Determine the [x, y] coordinate at the center of the cell enclosing the given text.  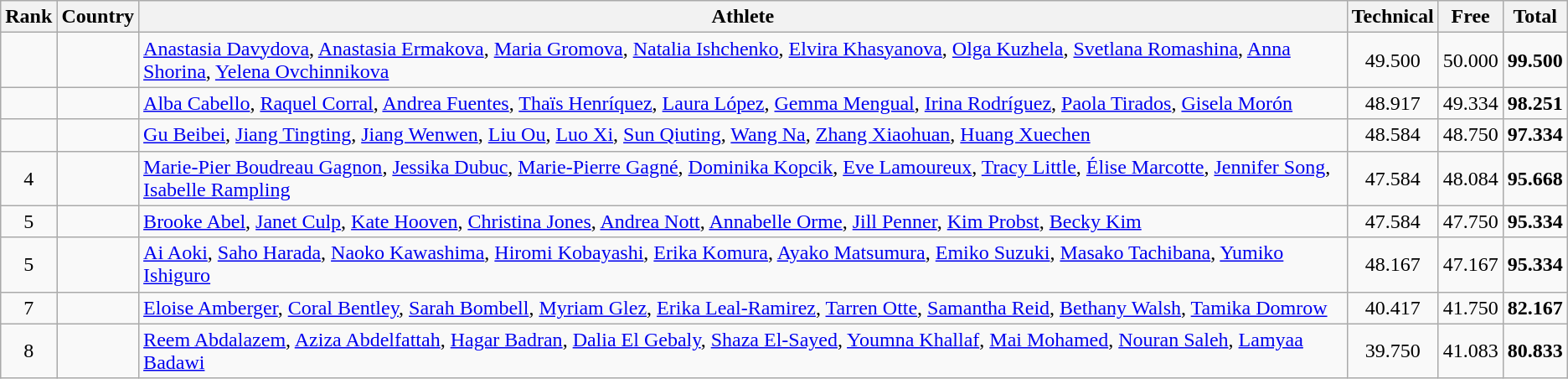
48.167 [1392, 265]
47.750 [1471, 221]
41.750 [1471, 308]
82.167 [1534, 308]
Technical [1392, 17]
49.500 [1392, 60]
Alba Cabello, Raquel Corral, Andrea Fuentes, Thaïs Henríquez, Laura López, Gemma Mengual, Irina Rodríguez, Paola Tirados, Gisela Morón [744, 103]
48.917 [1392, 103]
97.334 [1534, 135]
41.083 [1471, 350]
98.251 [1534, 103]
Gu Beibei, Jiang Tingting, Jiang Wenwen, Liu Ou, Luo Xi, Sun Qiuting, Wang Na, Zhang Xiaohuan, Huang Xuechen [744, 135]
99.500 [1534, 60]
49.334 [1471, 103]
Brooke Abel, Janet Culp, Kate Hooven, Christina Jones, Andrea Nott, Annabelle Orme, Jill Penner, Kim Probst, Becky Kim [744, 221]
4 [28, 178]
40.417 [1392, 308]
50.000 [1471, 60]
7 [28, 308]
47.167 [1471, 265]
Total [1534, 17]
95.668 [1534, 178]
Ai Aoki, Saho Harada, Naoko Kawashima, Hiromi Kobayashi, Erika Komura, Ayako Matsumura, Emiko Suzuki, Masako Tachibana, Yumiko Ishiguro [744, 265]
Reem Abdalazem, Aziza Abdelfattah, Hagar Badran, Dalia El Gebaly, Shaza El-Sayed, Youmna Khallaf, Mai Mohamed, Nouran Saleh, Lamyaa Badawi [744, 350]
Free [1471, 17]
39.750 [1392, 350]
48.084 [1471, 178]
Athlete [744, 17]
8 [28, 350]
Eloise Amberger, Coral Bentley, Sarah Bombell, Myriam Glez, Erika Leal-Ramirez, Tarren Otte, Samantha Reid, Bethany Walsh, Tamika Domrow [744, 308]
48.750 [1471, 135]
Rank [28, 17]
Country [98, 17]
48.584 [1392, 135]
80.833 [1534, 350]
